Find where the given text appears and provide that cell's center as (x, y) coordinate. 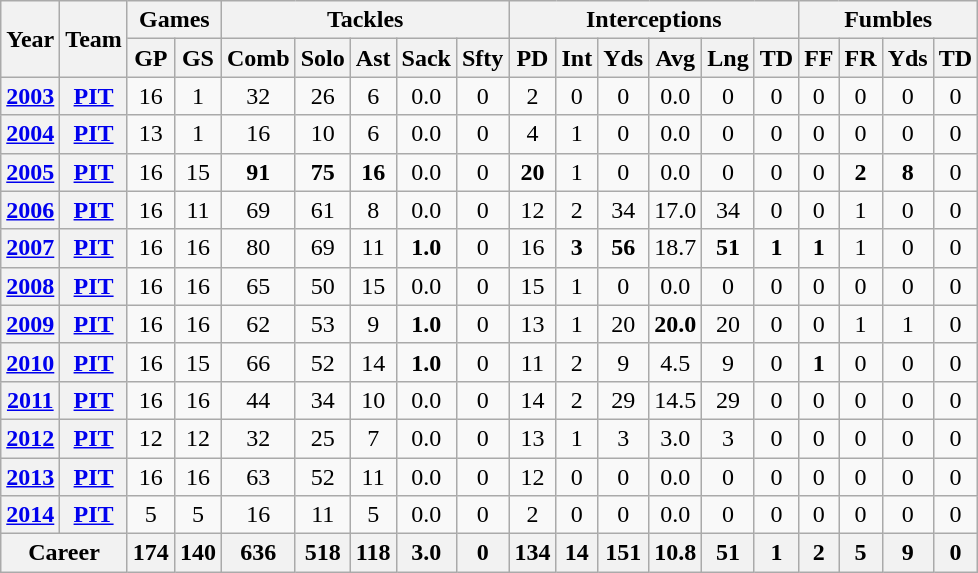
Tackles (364, 20)
PD (532, 58)
61 (322, 210)
FR (860, 58)
2011 (30, 400)
Team (94, 39)
2014 (30, 515)
GS (198, 58)
Career (64, 553)
518 (322, 553)
66 (258, 362)
14.5 (676, 400)
636 (258, 553)
2008 (30, 286)
2010 (30, 362)
7 (373, 438)
FF (819, 58)
Ast (373, 58)
2003 (30, 96)
25 (322, 438)
56 (624, 248)
91 (258, 172)
2012 (30, 438)
134 (532, 553)
Lng (728, 58)
Avg (676, 58)
2006 (30, 210)
174 (150, 553)
18.7 (676, 248)
2009 (30, 324)
2004 (30, 134)
4.5 (676, 362)
Solo (322, 58)
Sack (426, 58)
20.0 (676, 324)
26 (322, 96)
53 (322, 324)
Sfty (482, 58)
Interceptions (654, 20)
17.0 (676, 210)
2013 (30, 477)
4 (532, 134)
Games (174, 20)
118 (373, 553)
GP (150, 58)
2007 (30, 248)
63 (258, 477)
Comb (258, 58)
10.8 (676, 553)
Int (577, 58)
2005 (30, 172)
65 (258, 286)
50 (322, 286)
Fumbles (888, 20)
Year (30, 39)
75 (322, 172)
80 (258, 248)
151 (624, 553)
140 (198, 553)
62 (258, 324)
44 (258, 400)
